Output the [x, y] coordinate of the center of the cell containing the given text.  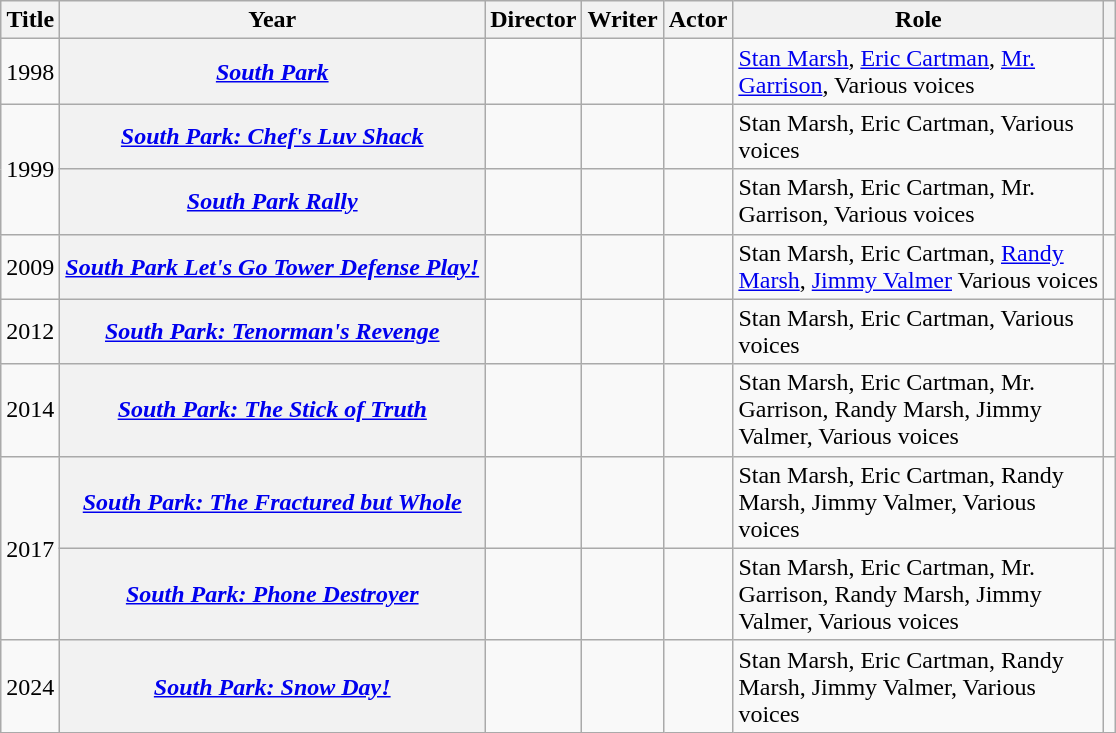
Writer [622, 20]
2017 [30, 548]
South Park Let's Go Tower Defense Play! [272, 266]
Title [30, 20]
2009 [30, 266]
2024 [30, 686]
Stan Marsh, Eric Cartman, Randy Marsh, Jimmy Valmer Various voices [918, 266]
South Park: The Fractured but Whole [272, 502]
1999 [30, 169]
Director [534, 20]
Role [918, 20]
South Park [272, 72]
2014 [30, 410]
Year [272, 20]
1998 [30, 72]
South Park: Chef's Luv Shack [272, 136]
South Park: Snow Day! [272, 686]
South Park Rally [272, 202]
South Park: Phone Destroyer [272, 594]
South Park: The Stick of Truth [272, 410]
2012 [30, 332]
Actor [698, 20]
South Park: Tenorman's Revenge [272, 332]
